Locate the cell with the specified text and output its (X, Y) center coordinate. 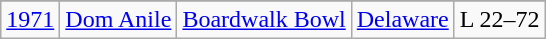
1971 (30, 20)
L 22–72 (500, 20)
Boardwalk Bowl (264, 20)
Delaware (402, 20)
Dom Anile (118, 20)
